Find where the given text appears and provide that cell's center as [X, Y] coordinate. 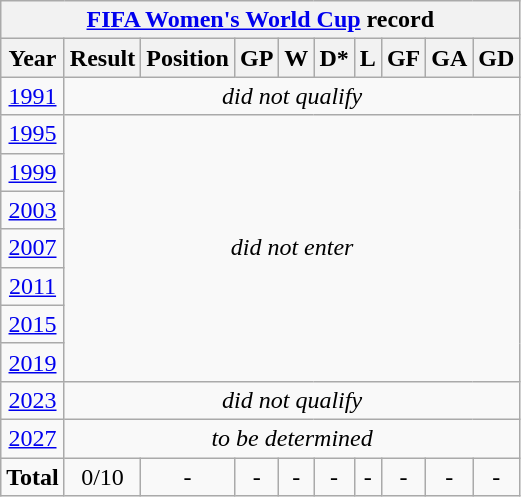
2011 [33, 286]
GP [256, 58]
Year [33, 58]
0/10 [102, 477]
GA [450, 58]
GF [403, 58]
FIFA Women's World Cup record [260, 20]
to be determined [292, 438]
2007 [33, 248]
Total [33, 477]
2003 [33, 210]
2019 [33, 362]
1999 [33, 172]
2015 [33, 324]
D* [334, 58]
did not enter [292, 248]
W [296, 58]
1995 [33, 134]
Result [102, 58]
2027 [33, 438]
Position [188, 58]
GD [496, 58]
L [368, 58]
1991 [33, 96]
2023 [33, 400]
